Output the (X, Y) coordinate of the center of the cell containing the given text.  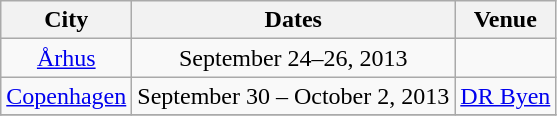
September 24–26, 2013 (294, 58)
September 30 – October 2, 2013 (294, 96)
City (66, 20)
Venue (506, 20)
Dates (294, 20)
DR Byen (506, 96)
Århus (66, 58)
Copenhagen (66, 96)
